Detect which cell encompasses the target text, then output its [X, Y] center coordinate. 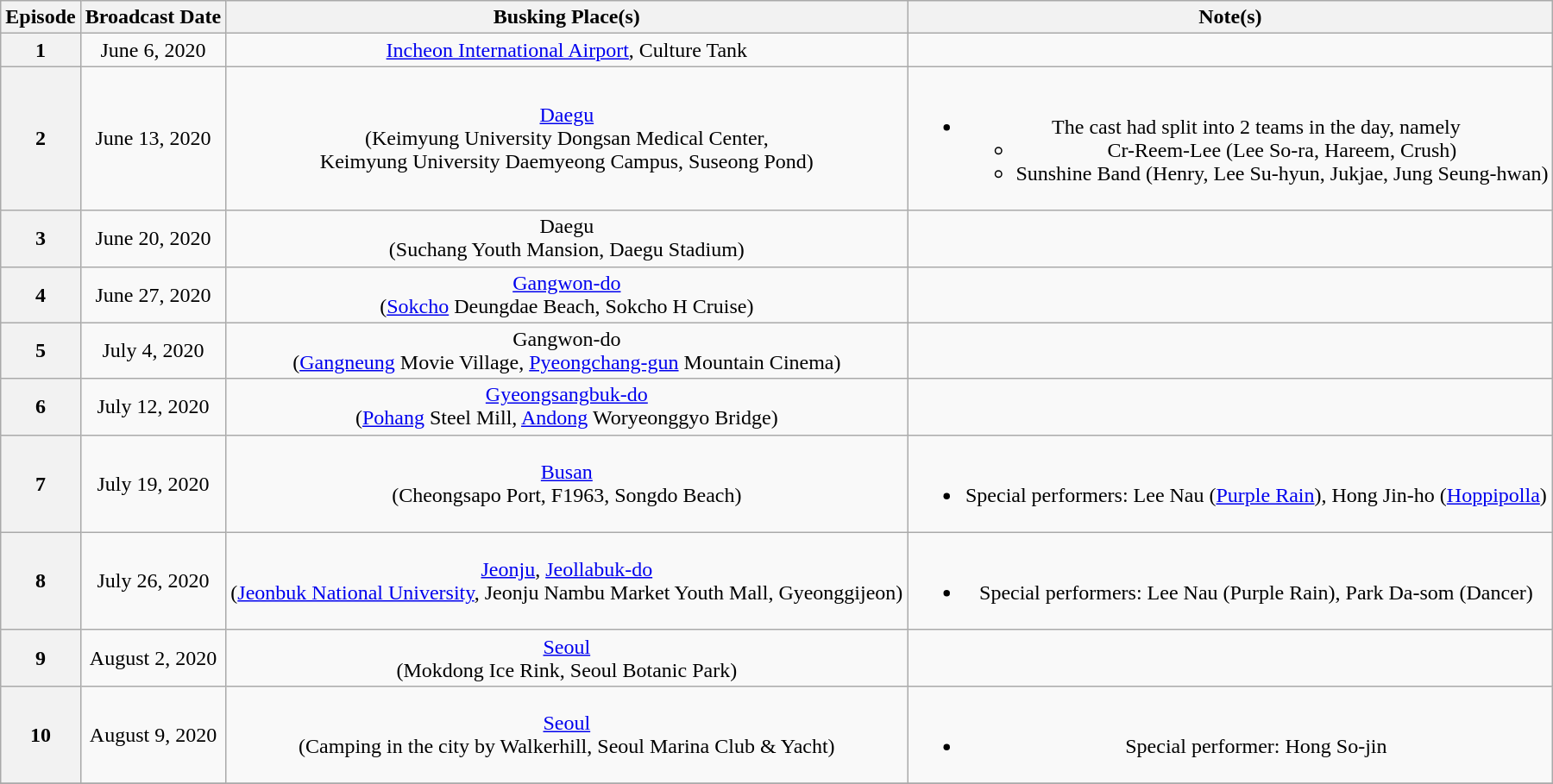
July 4, 2020 [154, 350]
Busking Place(s) [567, 17]
1 [41, 50]
Daegu(Keimyung University Dongsan Medical Center,Keimyung University Daemyeong Campus, Suseong Pond) [567, 138]
3 [41, 238]
June 6, 2020 [154, 50]
Jeonju, Jeollabuk-do(Jeonbuk National University, Jeonju Nambu Market Youth Mall, Gyeonggijeon) [567, 581]
August 9, 2020 [154, 735]
Busan(Cheongsapo Port, F1963, Songdo Beach) [567, 483]
10 [41, 735]
The cast had split into 2 teams in the day, namelyCr-Reem-Lee (Lee So-ra, Hareem, Crush)Sunshine Band (Henry, Lee Su-hyun, Jukjae, Jung Seung-hwan) [1230, 138]
August 2, 2020 [154, 657]
9 [41, 657]
5 [41, 350]
Special performers: Lee Nau (Purple Rain), Hong Jin-ho (Hoppipolla) [1230, 483]
2 [41, 138]
June 27, 2020 [154, 295]
Daegu(Suchang Youth Mansion, Daegu Stadium) [567, 238]
Note(s) [1230, 17]
Seoul(Camping in the city by Walkerhill, Seoul Marina Club & Yacht) [567, 735]
8 [41, 581]
July 19, 2020 [154, 483]
4 [41, 295]
Broadcast Date [154, 17]
Incheon International Airport, Culture Tank [567, 50]
Gangwon-do(Gangneung Movie Village, Pyeongchang-gun Mountain Cinema) [567, 350]
June 20, 2020 [154, 238]
Special performer: Hong So-jin [1230, 735]
7 [41, 483]
Episode [41, 17]
July 12, 2020 [154, 407]
Gangwon-do(Sokcho Deungdae Beach, Sokcho H Cruise) [567, 295]
June 13, 2020 [154, 138]
July 26, 2020 [154, 581]
Seoul(Mokdong Ice Rink, Seoul Botanic Park) [567, 657]
6 [41, 407]
Gyeongsangbuk-do(Pohang Steel Mill, Andong Woryeonggyo Bridge) [567, 407]
Special performers: Lee Nau (Purple Rain), Park Da-som (Dancer) [1230, 581]
